Output the [x, y] coordinate of the center of the cell containing the given text.  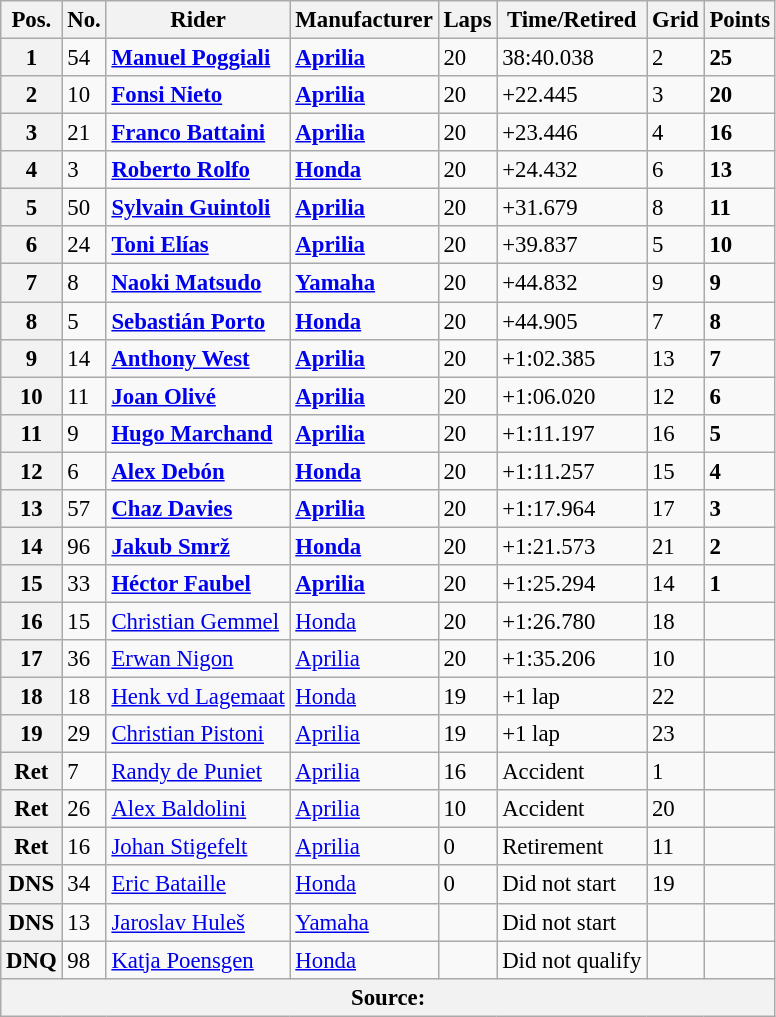
24 [84, 245]
Sylvain Guintoli [198, 208]
Rider [198, 20]
Grid [676, 20]
+1:11.197 [572, 433]
+23.446 [572, 133]
Erwan Nigon [198, 659]
Randy de Puniet [198, 772]
+1:02.385 [572, 358]
96 [84, 546]
Chaz Davies [198, 509]
Franco Battaini [198, 133]
Alex Debón [198, 471]
DNQ [32, 960]
Did not qualify [572, 960]
Christian Gemmel [198, 621]
Jaroslav Huleš [198, 922]
Pos. [32, 20]
Alex Baldolini [198, 809]
Hugo Marchand [198, 433]
Retirement [572, 847]
98 [84, 960]
36 [84, 659]
Manuel Poggiali [198, 58]
23 [676, 734]
22 [676, 697]
50 [84, 208]
38:40.038 [572, 58]
Jakub Smrž [198, 546]
+44.832 [572, 283]
Laps [468, 20]
+1:21.573 [572, 546]
Katja Poensgen [198, 960]
Toni Elías [198, 245]
57 [84, 509]
No. [84, 20]
34 [84, 885]
Henk vd Lagemaat [198, 697]
+1:06.020 [572, 396]
Héctor Faubel [198, 584]
Anthony West [198, 358]
Manufacturer [364, 20]
Naoki Matsudo [198, 283]
Fonsi Nieto [198, 95]
+1:35.206 [572, 659]
Source: [388, 997]
Joan Olivé [198, 396]
54 [84, 58]
+1:26.780 [572, 621]
33 [84, 584]
29 [84, 734]
Eric Bataille [198, 885]
Christian Pistoni [198, 734]
Points [740, 20]
Johan Stigefelt [198, 847]
Sebastián Porto [198, 321]
26 [84, 809]
+1:17.964 [572, 509]
+31.679 [572, 208]
+44.905 [572, 321]
Roberto Rolfo [198, 170]
+1:25.294 [572, 584]
25 [740, 58]
+22.445 [572, 95]
+24.432 [572, 170]
+1:11.257 [572, 471]
+39.837 [572, 245]
Time/Retired [572, 20]
